Provide the (x, y) coordinate of the cell's center where the given text is located.  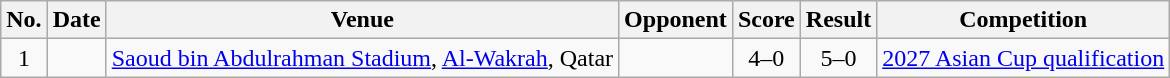
2027 Asian Cup qualification (1024, 58)
Score (766, 20)
No. (24, 20)
Competition (1024, 20)
5–0 (838, 58)
4–0 (766, 58)
Result (838, 20)
Saoud bin Abdulrahman Stadium, Al-Wakrah, Qatar (362, 58)
Opponent (676, 20)
Venue (362, 20)
1 (24, 58)
Date (76, 20)
